Search for the cell housing the specified text and yield its (x, y) center coordinate. 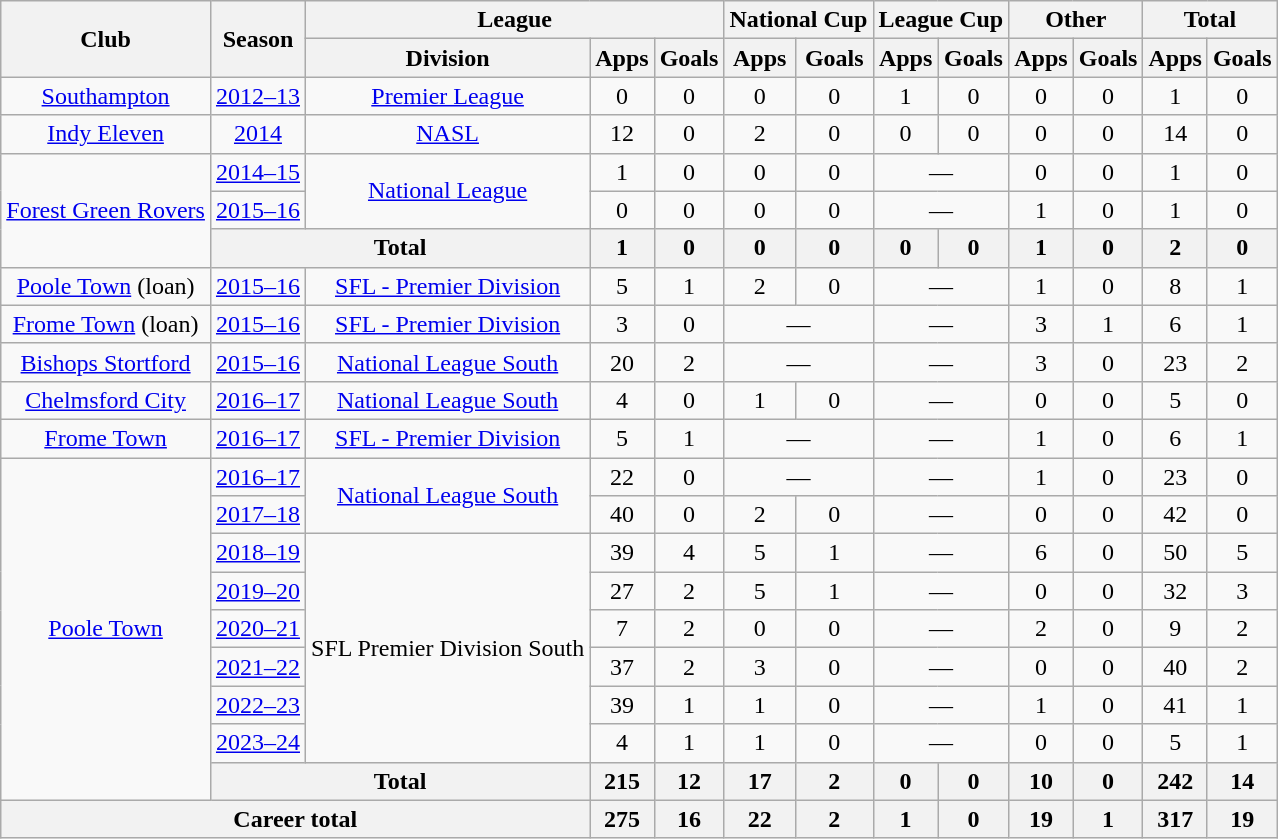
32 (1175, 591)
Frome Town (loan) (106, 324)
9 (1175, 629)
Club (106, 39)
37 (622, 667)
8 (1175, 286)
2014–15 (258, 172)
National League (448, 191)
275 (622, 819)
Poole Town (106, 630)
League (515, 20)
Poole Town (loan) (106, 286)
2022–23 (258, 705)
317 (1175, 819)
10 (1041, 781)
7 (622, 629)
2021–22 (258, 667)
2012–13 (258, 96)
Other (1076, 20)
50 (1175, 553)
Career total (296, 819)
16 (689, 819)
2017–18 (258, 515)
2023–24 (258, 743)
41 (1175, 705)
Division (448, 58)
2018–19 (258, 553)
Frome Town (106, 438)
2019–20 (258, 591)
SFL Premier Division South (448, 648)
Bishops Stortford (106, 362)
20 (622, 362)
Forest Green Rovers (106, 210)
215 (622, 781)
27 (622, 591)
242 (1175, 781)
2014 (258, 134)
17 (760, 781)
Season (258, 39)
2020–21 (258, 629)
Indy Eleven (106, 134)
Premier League (448, 96)
Chelmsford City (106, 400)
National Cup (798, 20)
42 (1175, 515)
NASL (448, 134)
League Cup (941, 20)
Southampton (106, 96)
